Search for the cell housing the specified text and yield its [X, Y] center coordinate. 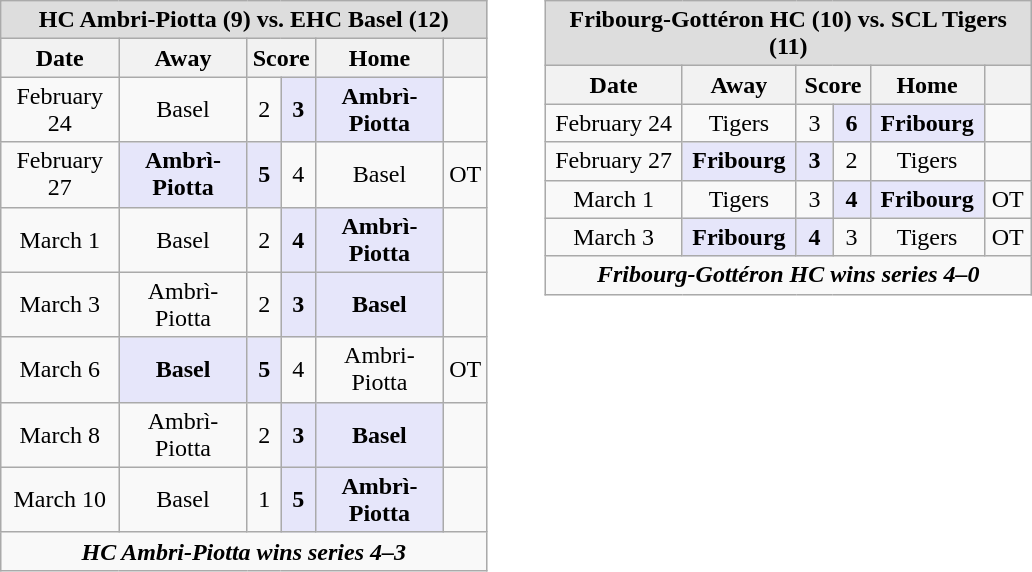
HC Ambri-Piotta wins series 4–3 [244, 551]
Ambri-Piotta [379, 370]
Fribourg-Gottéron HC wins series 4–0 [788, 275]
March 10 [60, 500]
6 [852, 123]
Fribourg-Gottéron HC (10) vs. SCL Tigers (11) [788, 34]
March 6 [60, 370]
March 8 [60, 434]
HC Ambri-Piotta (9) vs. EHC Basel (12) [244, 20]
1 [264, 500]
